Return the (x, y) coordinate for the center point of the cell that contains the specified text.  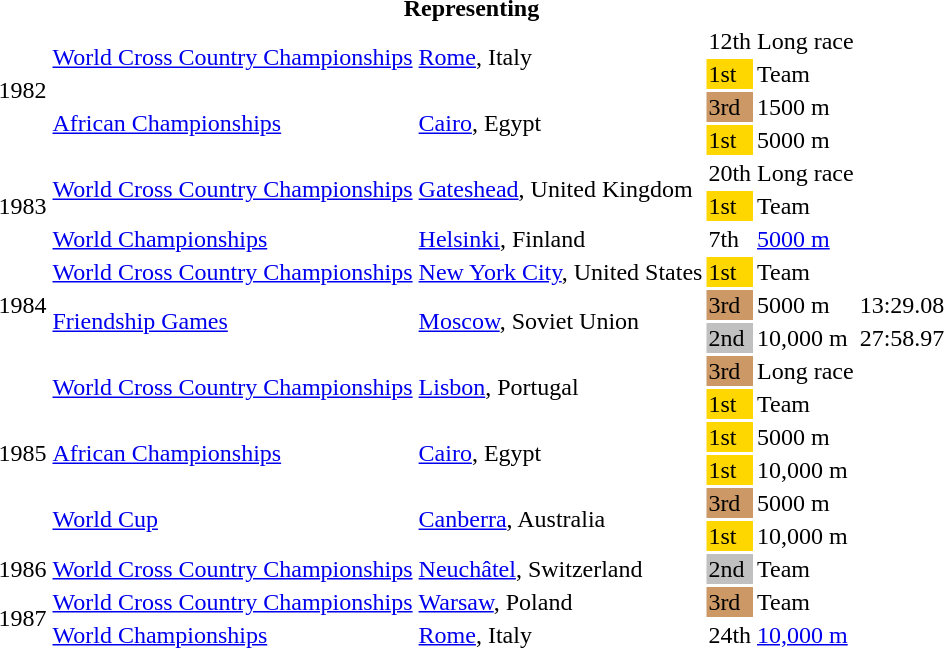
20th (730, 173)
New York City, United States (560, 272)
World Championships (232, 239)
World Cup (232, 520)
Rome, Italy (560, 58)
7th (730, 239)
Gateshead, United Kingdom (560, 190)
Canberra, Australia (560, 520)
12th (730, 41)
1500 m (806, 107)
Helsinki, Finland (560, 239)
Moscow, Soviet Union (560, 322)
Neuchâtel, Switzerland (560, 569)
Friendship Games (232, 322)
Warsaw, Poland (560, 602)
Lisbon, Portugal (560, 388)
